Find where the given text appears and provide that cell's center as (x, y) coordinate. 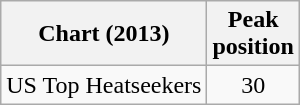
30 (253, 85)
Chart (2013) (104, 34)
US Top Heatseekers (104, 85)
Peakposition (253, 34)
